Identify which cell holds the provided text, then report its [X, Y] central coordinate. 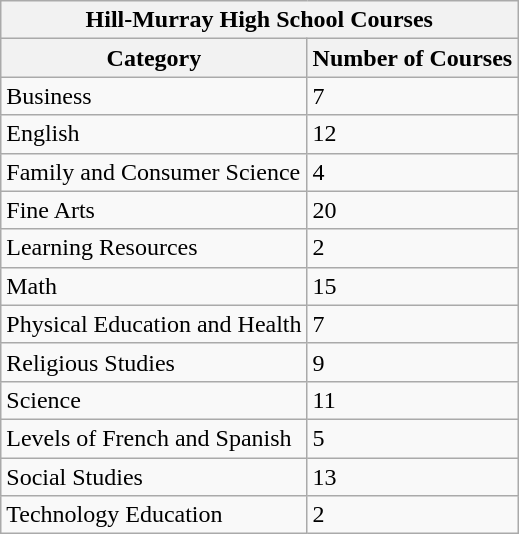
Physical Education and Health [154, 324]
English [154, 134]
5 [412, 438]
20 [412, 210]
Learning Resources [154, 248]
12 [412, 134]
Family and Consumer Science [154, 172]
Technology Education [154, 515]
Fine Arts [154, 210]
Religious Studies [154, 362]
Math [154, 286]
Category [154, 58]
Levels of French and Spanish [154, 438]
4 [412, 172]
Hill-Murray High School Courses [260, 20]
15 [412, 286]
Science [154, 400]
Number of Courses [412, 58]
11 [412, 400]
13 [412, 477]
Social Studies [154, 477]
9 [412, 362]
Business [154, 96]
